Capture the cell that displays the provided text and extract its (x, y) central coordinate. 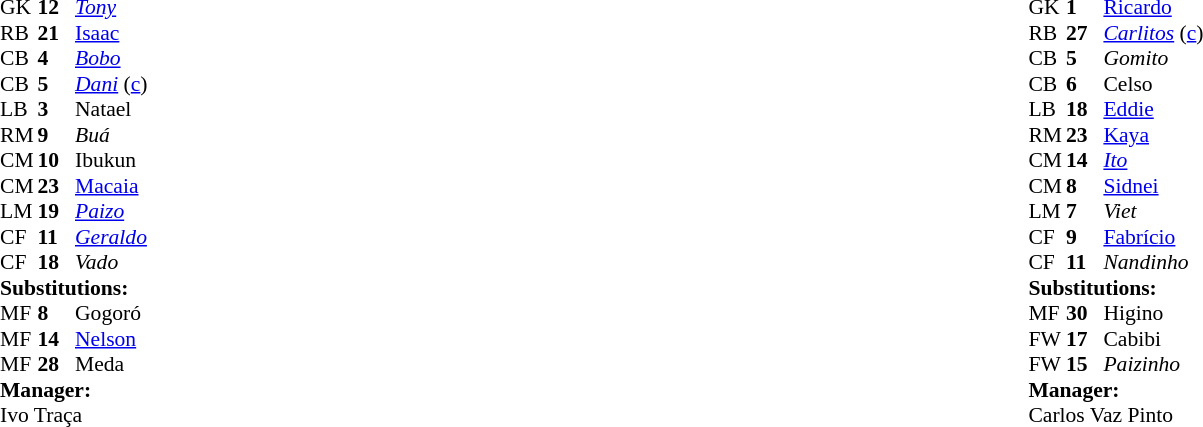
Isaac (112, 33)
Nelson (112, 339)
6 (1085, 84)
Ibukun (112, 161)
Celso (1153, 84)
10 (57, 161)
Eddie (1153, 109)
Dani (c) (112, 84)
15 (1085, 365)
Kaya (1153, 135)
4 (57, 59)
Gomito (1153, 59)
7 (1085, 211)
Buá (112, 135)
Paizo (112, 211)
Macaia (112, 186)
30 (1085, 313)
Geraldo (112, 237)
Bobo (112, 59)
27 (1085, 33)
Cabibi (1153, 339)
Meda (112, 365)
21 (57, 33)
Fabrício (1153, 237)
3 (57, 109)
Higino (1153, 313)
17 (1085, 339)
19 (57, 211)
Vado (112, 263)
Sidnei (1153, 186)
Nandinho (1153, 263)
Viet (1153, 211)
Paizinho (1153, 365)
Carlitos (c) (1153, 33)
28 (57, 365)
Natael (112, 109)
Gogoró (112, 313)
Ito (1153, 161)
